Capture the cell that displays the provided text and extract its (x, y) central coordinate. 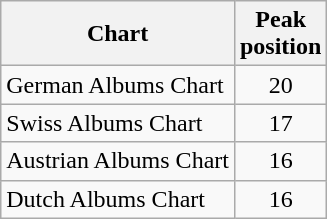
Swiss Albums Chart (118, 123)
Chart (118, 34)
Austrian Albums Chart (118, 161)
German Albums Chart (118, 85)
Dutch Albums Chart (118, 199)
20 (280, 85)
Peakposition (280, 34)
17 (280, 123)
